Search for the cell housing the specified text and yield its (x, y) center coordinate. 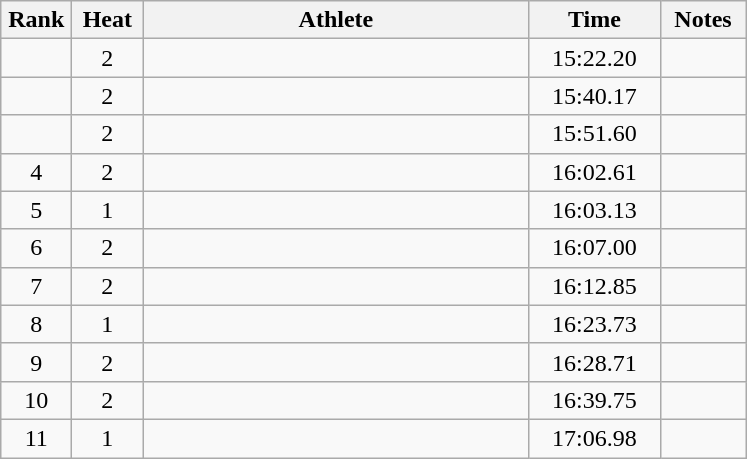
16:07.00 (594, 248)
Heat (108, 20)
11 (36, 438)
17:06.98 (594, 438)
16:28.71 (594, 362)
7 (36, 286)
16:12.85 (594, 286)
Time (594, 20)
Notes (703, 20)
15:40.17 (594, 96)
15:51.60 (594, 134)
16:02.61 (594, 172)
9 (36, 362)
8 (36, 324)
10 (36, 400)
Rank (36, 20)
4 (36, 172)
Athlete (336, 20)
16:23.73 (594, 324)
6 (36, 248)
15:22.20 (594, 58)
16:03.13 (594, 210)
16:39.75 (594, 400)
5 (36, 210)
